Detect which cell encompasses the target text, then output its [x, y] center coordinate. 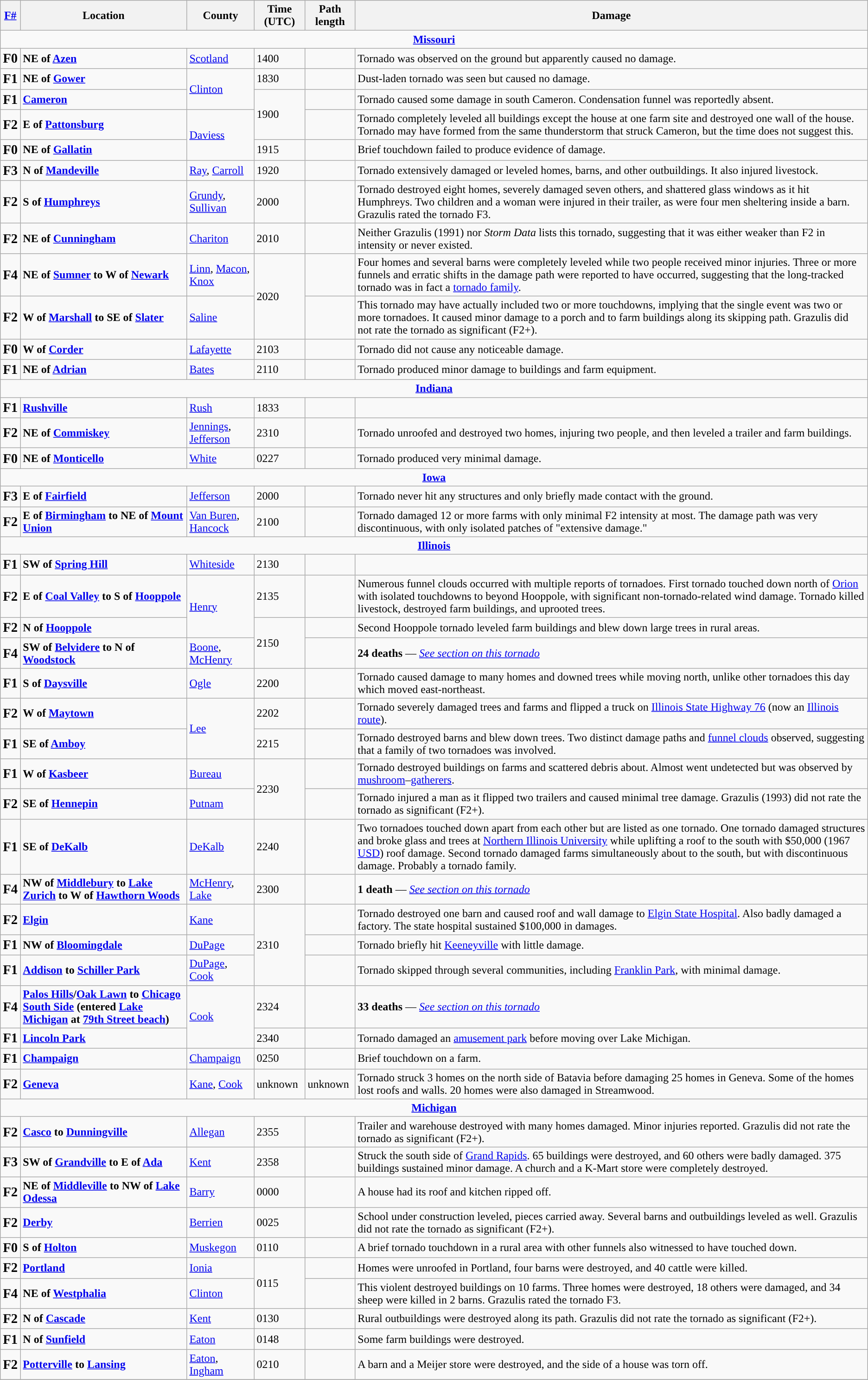
Addison to Schiller Park [104, 970]
Saline [221, 317]
W of Maytown [104, 713]
NE of Middleville to NW of Lake Odessa [104, 1192]
Tornado extensively damaged or leveled homes, barns, and other outbuildings. It also injured livestock. [611, 170]
N of Sunfield [104, 1339]
Bureau [221, 774]
W of Marshall to SE of Slater [104, 317]
County [221, 16]
2240 [280, 847]
Palos Hills/Oak Lawn to Chicago South Side (entered Lake Michigan at 79th Street beach) [104, 1007]
Second Hooppole tornado leveled farm buildings and blew down large trees in rural areas. [611, 628]
E of Pattonsburg [104, 124]
NE of Monticello [104, 458]
Eaton, Ingham [221, 1365]
0000 [280, 1192]
Path length [330, 16]
SW of Spring Hill [104, 565]
DuPage [221, 945]
0227 [280, 458]
2010 [280, 238]
0148 [280, 1339]
Ionia [221, 1268]
A brief tornado touchdown in a rural area with other funnels also witnessed to have touched down. [611, 1248]
2200 [280, 683]
2215 [280, 743]
NE of Westphalia [104, 1293]
Michigan [434, 1108]
Portland [104, 1268]
E of Fairfield [104, 496]
Trailer and warehouse destroyed with many homes damaged. Minor injuries reported. Grazulis did not rate the tornado as significant (F2+). [611, 1132]
Henry [221, 606]
Neither Grazulis (1991) nor Storm Data lists this tornado, suggesting that it was either weaker than F2 in intensity or never existed. [611, 238]
2103 [280, 349]
Tornado produced very minimal damage. [611, 458]
Lafayette [221, 349]
Whiteside [221, 565]
2324 [280, 1007]
W of Kasbeer [104, 774]
Scotland [221, 58]
2150 [280, 643]
S of Holton [104, 1248]
Rushville [104, 408]
1833 [280, 408]
Time (UTC) [280, 16]
NW of Bloomingdale [104, 945]
Tornado damaged an amusement park before moving over Lake Michigan. [611, 1038]
2355 [280, 1132]
Chariton [221, 238]
S of Daysville [104, 683]
Rural outbuildings were destroyed along its path. Grazulis did not rate the tornado as significant (F2+). [611, 1319]
SE of Amboy [104, 743]
NE of Gower [104, 79]
2110 [280, 370]
DeKalb [221, 847]
Indiana [434, 389]
1900 [280, 114]
Berrien [221, 1222]
Cook [221, 1017]
E of Birmingham to NE of Mount Union [104, 521]
N of Cascade [104, 1319]
NE of Azen [104, 58]
2358 [280, 1162]
Brief touchdown failed to produce evidence of damage. [611, 150]
Damage [611, 16]
Jefferson [221, 496]
Tornado never hit any structures and only briefly made contact with the ground. [611, 496]
S of Humphreys [104, 202]
Casco to Dunningville [104, 1132]
Tornado unroofed and destroyed two homes, injuring two people, and then leveled a trailer and farm buildings. [611, 433]
Grundy, Sullivan [221, 202]
Kane, Cook [221, 1084]
2300 [280, 890]
2340 [280, 1038]
2100 [280, 521]
Location [104, 16]
Barry [221, 1192]
2230 [280, 789]
SE of Hennepin [104, 804]
33 deaths — See section on this tornado [611, 1007]
NE of Gallatin [104, 150]
Ray, Carroll [221, 170]
Rush [221, 408]
NE of Adrian [104, 370]
2202 [280, 713]
Cameron [104, 99]
Eaton [221, 1339]
Daviess [221, 135]
W of Corder [104, 349]
SW of Grandville to E of Ada [104, 1162]
24 deaths — See section on this tornado [611, 653]
0130 [280, 1319]
NW of Middlebury to Lake Zurich to W of Hawthorn Woods [104, 890]
Van Buren, Hancock [221, 521]
Ogle [221, 683]
NE of Cunningham [104, 238]
NE of Sumner to W of Newark [104, 275]
Jennings, Jefferson [221, 433]
Derby [104, 1222]
Tornado destroyed buildings on farms and scattered debris about. Almost went undetected but was observed by mushroom–gatherers. [611, 774]
Tornado caused some damage in south Cameron. Condensation funnel was reportedly absent. [611, 99]
Some farm buildings were destroyed. [611, 1339]
Muskegon [221, 1248]
0210 [280, 1365]
0250 [280, 1059]
0110 [280, 1248]
A house had its roof and kitchen ripped off. [611, 1192]
Homes were unroofed in Portland, four barns were destroyed, and 40 cattle were killed. [611, 1268]
Tornado produced minor damage to buildings and farm equipment. [611, 370]
E of Coal Valley to S of Hooppole [104, 596]
McHenry, Lake [221, 890]
F# [10, 16]
1 death — See section on this tornado [611, 890]
SW of Belvidere to N of Woodstock [104, 653]
1400 [280, 58]
Putnam [221, 804]
2130 [280, 565]
Allegan [221, 1132]
Boone, McHenry [221, 653]
DuPage, Cook [221, 970]
Illinois [434, 546]
Missouri [434, 39]
Tornado severely damaged trees and farms and flipped a truck on Illinois State Highway 76 (now an Illinois route). [611, 713]
1830 [280, 79]
2135 [280, 596]
Bates [221, 370]
N of Hooppole [104, 628]
Tornado skipped through several communities, including Franklin Park, with minimal damage. [611, 970]
Geneva [104, 1084]
Tornado caused damage to many homes and downed trees while moving north, unlike other tornadoes this day which moved east-northeast. [611, 683]
Dust-laden tornado was seen but caused no damage. [611, 79]
0115 [280, 1283]
Elgin [104, 919]
Tornado did not cause any noticeable damage. [611, 349]
NE of Commiskey [104, 433]
A barn and a Meijer store were destroyed, and the side of a house was torn off. [611, 1365]
Iowa [434, 477]
1915 [280, 150]
2020 [280, 296]
N of Mandeville [104, 170]
Linn, Macon, Knox [221, 275]
Tornado briefly hit Keeneyville with little damage. [611, 945]
Tornado injured a man as it flipped two trailers and caused minimal tree damage. Grazulis (1993) did not rate the tornado as significant (F2+). [611, 804]
Brief touchdown on a farm. [611, 1059]
0025 [280, 1222]
White [221, 458]
SE of DeKalb [104, 847]
Lincoln Park [104, 1038]
1920 [280, 170]
Lee [221, 728]
Tornado was observed on the ground but apparently caused no damage. [611, 58]
Kane [221, 919]
Potterville to Lansing [104, 1365]
